From the cell containing the given text, extract its center point as [X, Y] coordinate. 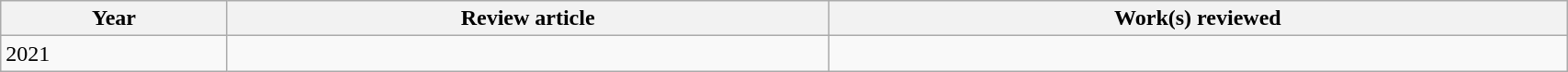
Work(s) reviewed [1198, 18]
Year [114, 18]
Review article [527, 18]
2021 [114, 54]
